Capture the cell that displays the provided text and extract its (x, y) central coordinate. 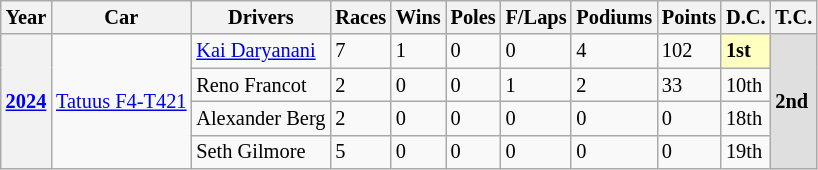
Year (26, 17)
1st (746, 51)
4 (614, 51)
D.C. (746, 17)
Drivers (260, 17)
Seth Gilmore (260, 152)
5 (360, 152)
F/Laps (536, 17)
Points (689, 17)
Poles (474, 17)
Races (360, 17)
102 (689, 51)
T.C. (794, 17)
Wins (418, 17)
Reno Francot (260, 85)
2nd (794, 102)
Kai Daryanani (260, 51)
Alexander Berg (260, 118)
Podiums (614, 17)
Tatuus F4-T421 (121, 102)
10th (746, 85)
2024 (26, 102)
7 (360, 51)
33 (689, 85)
19th (746, 152)
Car (121, 17)
18th (746, 118)
